Identify which cell holds the provided text, then report its (X, Y) central coordinate. 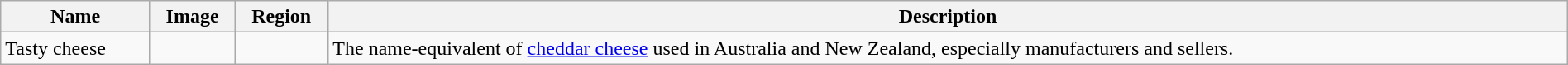
Image (192, 17)
Region (281, 17)
The name-equivalent of cheddar cheese used in Australia and New Zealand, especially manufacturers and sellers. (948, 48)
Name (76, 17)
Description (948, 17)
Tasty cheese (76, 48)
